Pinpoint the cell where the given text exists, returning its [X, Y] midpoint coordinate. 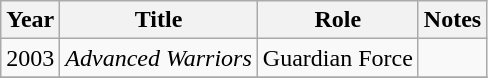
Notes [452, 20]
Role [338, 20]
Advanced Warriors [159, 58]
Guardian Force [338, 58]
Title [159, 20]
2003 [30, 58]
Year [30, 20]
